Capture the cell that displays the provided text and extract its (x, y) central coordinate. 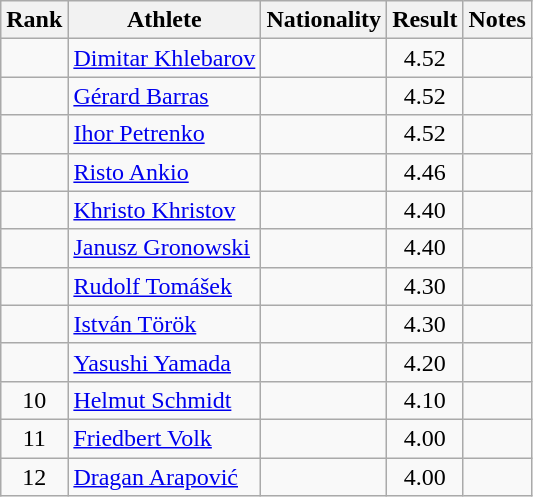
4.46 (425, 172)
István Török (164, 324)
Rudolf Tomášek (164, 286)
10 (34, 400)
11 (34, 438)
Friedbert Volk (164, 438)
Risto Ankio (164, 172)
Gérard Barras (164, 96)
Nationality (324, 20)
Ihor Petrenko (164, 134)
4.20 (425, 362)
Janusz Gronowski (164, 248)
Rank (34, 20)
Khristo Khristov (164, 210)
Notes (497, 20)
Yasushi Yamada (164, 362)
Helmut Schmidt (164, 400)
Dimitar Khlebarov (164, 58)
4.10 (425, 400)
12 (34, 477)
Dragan Arapović (164, 477)
Result (425, 20)
Athlete (164, 20)
